Scan for the cell matching the given text and deliver its (x, y) coordinate at center. 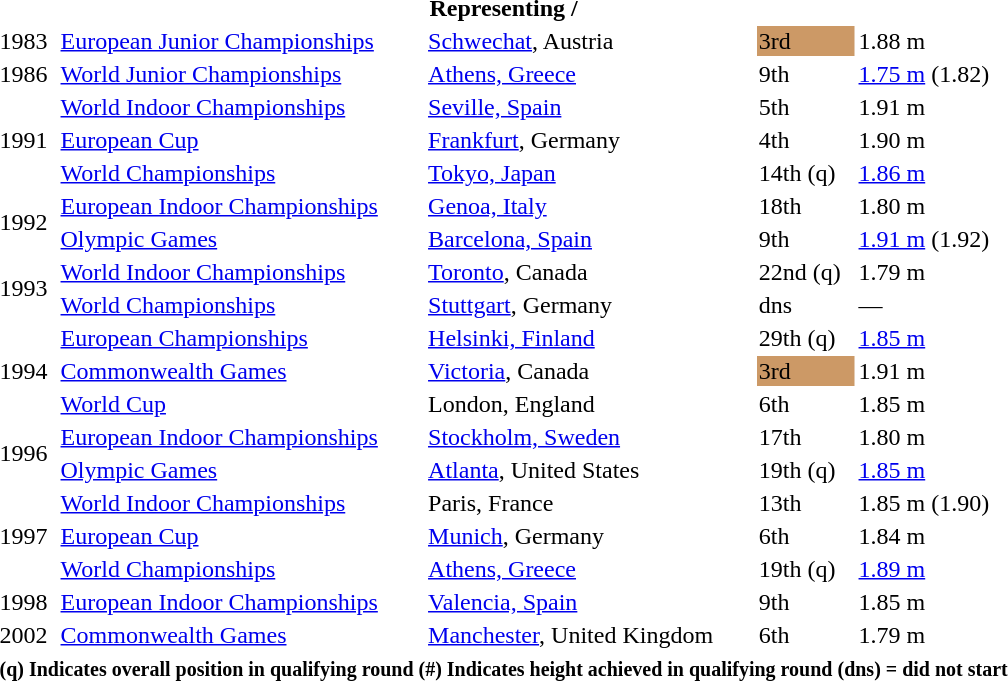
Munich, Germany (591, 536)
London, England (591, 404)
Helsinki, Finland (591, 338)
Atlanta, United States (591, 470)
Stuttgart, Germany (591, 305)
Genoa, Italy (591, 206)
World Cup (242, 404)
Manchester, United Kingdom (591, 635)
29th (q) (806, 338)
World Junior Championships (242, 74)
Schwechat, Austria (591, 41)
Toronto, Canada (591, 272)
Tokyo, Japan (591, 173)
5th (806, 107)
Seville, Spain (591, 107)
European Junior Championships (242, 41)
13th (806, 503)
18th (806, 206)
14th (q) (806, 173)
Paris, France (591, 503)
4th (806, 140)
Frankfurt, Germany (591, 140)
Valencia, Spain (591, 602)
Stockholm, Sweden (591, 437)
European Championships (242, 338)
Victoria, Canada (591, 371)
22nd (q) (806, 272)
dns (806, 305)
17th (806, 437)
Barcelona, Spain (591, 239)
